Identify which cell holds the provided text, then report its (x, y) central coordinate. 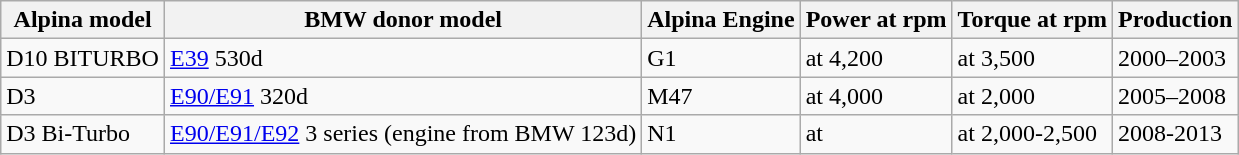
Power at rpm (876, 20)
Alpina model (83, 20)
2005–2008 (1176, 96)
at 2,000-2,500 (1032, 134)
Production (1176, 20)
E90/E91 320d (402, 96)
E90/E91/E92 3 series (engine from BMW 123d) (402, 134)
G1 (721, 58)
Alpina Engine (721, 20)
2008-2013 (1176, 134)
at (876, 134)
M47 (721, 96)
D10 BITURBO (83, 58)
BMW donor model (402, 20)
Torque at rpm (1032, 20)
D3 (83, 96)
at 4,000 (876, 96)
E39 530d (402, 58)
2000–2003 (1176, 58)
at 2,000 (1032, 96)
at 3,500 (1032, 58)
at 4,200 (876, 58)
N1 (721, 134)
D3 Bi-Turbo (83, 134)
